Provide the (x, y) coordinate of the cell's center where the given text is located.  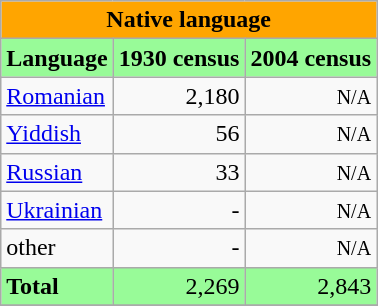
2004 census (311, 58)
Language (57, 58)
56 (179, 134)
Yiddish (57, 134)
other (57, 248)
Romanian (57, 96)
Total (57, 286)
Native language (189, 20)
1930 census (179, 58)
Russian (57, 172)
2,843 (311, 286)
Ukrainian (57, 210)
2,180 (179, 96)
33 (179, 172)
2,269 (179, 286)
